Pinpoint the cell where the given text exists, returning its [X, Y] midpoint coordinate. 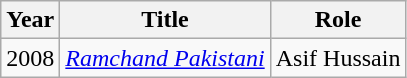
Role [338, 20]
Ramchand Pakistani [165, 58]
Asif Hussain [338, 58]
Year [30, 20]
2008 [30, 58]
Title [165, 20]
